For the text-containing cell, return its midpoint in [X, Y] coordinate format. 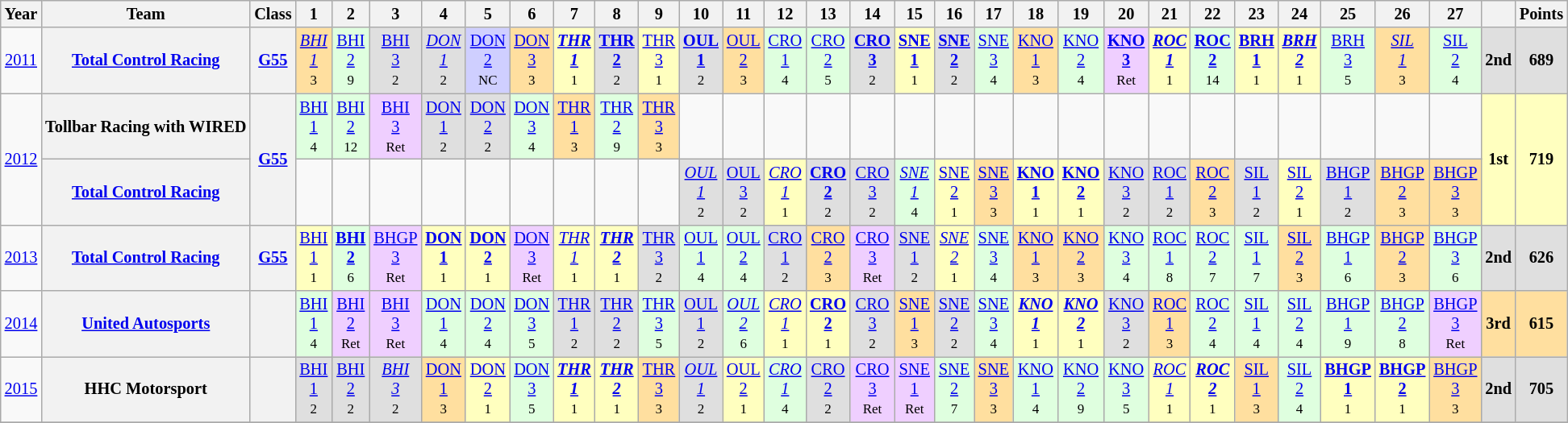
25 [1347, 14]
16 [953, 14]
3rd [1499, 324]
Year [21, 14]
19 [1081, 14]
20 [1126, 14]
BHGP21 [1402, 389]
OUL23 [744, 60]
ROC24 [1213, 324]
OUL26 [744, 324]
THR31 [659, 60]
BHGP28 [1402, 324]
KNO29 [1081, 389]
24 [1300, 14]
2012 [21, 160]
4 [444, 14]
6 [532, 14]
HHC Motorsport [145, 389]
BHI13 [313, 60]
BHGP16 [1347, 258]
Tollbar Racing with WIRED [145, 126]
KNO34 [1126, 258]
KNO23 [1081, 258]
ROC21 [1213, 389]
THR12 [574, 324]
United Autosports [145, 324]
BRH11 [1257, 60]
1st [1499, 160]
22 [1213, 14]
17 [994, 14]
705 [1541, 389]
THR13 [574, 126]
5 [487, 14]
BHGP12 [1347, 192]
DON33 [532, 60]
1 [313, 14]
CRO12 [785, 258]
9 [659, 14]
ROC18 [1170, 258]
SNE1Ret [915, 389]
ROC12 [1170, 192]
KNO35 [1126, 389]
ROC13 [1170, 324]
626 [1541, 258]
615 [1541, 324]
11 [744, 14]
BHI212 [350, 126]
7 [574, 14]
DON3Ret [532, 258]
2 [350, 14]
CRO25 [828, 60]
CRO21 [828, 324]
DON24 [487, 324]
719 [1541, 160]
BRH35 [1347, 60]
SIL17 [1257, 258]
SIL21 [1300, 192]
BHI2Ret [350, 324]
KNO24 [1081, 60]
BHI22 [350, 389]
10 [701, 14]
KNO14 [1036, 389]
DON11 [444, 258]
2013 [21, 258]
ROC214 [1213, 60]
SNE12 [915, 258]
KNO3Ret [1126, 60]
2015 [21, 389]
BHI11 [313, 258]
2014 [21, 324]
Class [273, 14]
DON2NC [487, 60]
DON13 [444, 389]
DON14 [444, 324]
OUL21 [744, 389]
BHI26 [350, 258]
18 [1036, 14]
8 [617, 14]
SIL14 [1257, 324]
BHGP19 [1347, 324]
ROC27 [1213, 258]
DON34 [532, 126]
CRO23 [828, 258]
SNE13 [915, 324]
BHGP11 [1347, 389]
27 [1455, 14]
ROC23 [1213, 192]
THR29 [617, 126]
21 [1170, 14]
SNE27 [953, 389]
BRH21 [1300, 60]
26 [1402, 14]
BHI12 [313, 389]
Team [145, 14]
BHI29 [350, 60]
12 [785, 14]
14 [873, 14]
SNE11 [915, 60]
BHGP36 [1455, 258]
OUL14 [701, 258]
THR32 [659, 258]
2011 [21, 60]
Points [1541, 14]
13 [828, 14]
SNE14 [915, 192]
OUL24 [744, 258]
15 [915, 14]
3 [395, 14]
OUL32 [744, 192]
DON22 [487, 126]
689 [1541, 60]
SIL23 [1300, 258]
SIL12 [1257, 192]
23 [1257, 14]
THR35 [659, 324]
